Provide the [X, Y] coordinate of the cell's center where the given text is located.  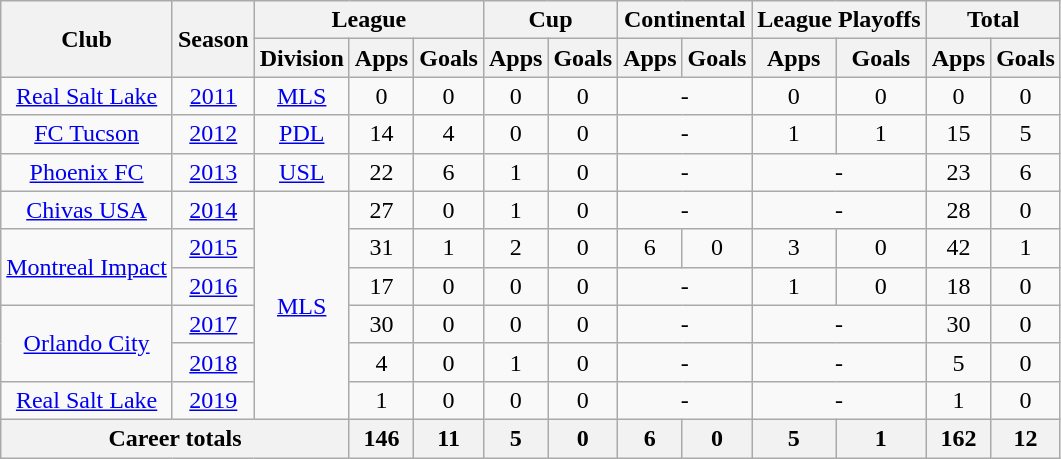
PDL [302, 134]
Season [213, 39]
14 [381, 134]
28 [958, 210]
15 [958, 134]
2012 [213, 134]
Career totals [176, 438]
2 [515, 248]
Division [302, 58]
18 [958, 286]
42 [958, 248]
Chivas USA [87, 210]
17 [381, 286]
22 [381, 172]
League [368, 20]
2011 [213, 96]
12 [1026, 438]
23 [958, 172]
31 [381, 248]
2018 [213, 362]
League Playoffs [839, 20]
Total [993, 20]
2015 [213, 248]
USL [302, 172]
Club [87, 39]
Phoenix FC [87, 172]
3 [794, 248]
2016 [213, 286]
146 [381, 438]
Cup [550, 20]
162 [958, 438]
2017 [213, 324]
2014 [213, 210]
27 [381, 210]
Orlando City [87, 343]
11 [449, 438]
2013 [213, 172]
2019 [213, 400]
Montreal Impact [87, 267]
Continental [685, 20]
FC Tucson [87, 134]
